Provide the [X, Y] coordinate of the cell's center where the given text is located.  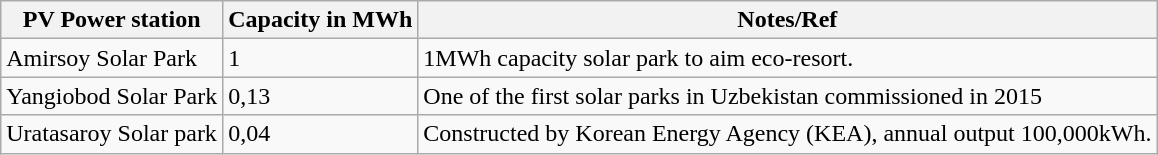
Capacity in MWh [320, 20]
1MWh capacity solar park to aim eco-resort. [788, 58]
0,04 [320, 134]
Yangiobod Solar Park [112, 96]
PV Power station [112, 20]
One of the first solar parks in Uzbekistan commissioned in 2015 [788, 96]
1 [320, 58]
Uratasaroy Solar park [112, 134]
Constructed by Korean Energy Agency (KEA), annual output 100,000kWh. [788, 134]
0,13 [320, 96]
Notes/Ref [788, 20]
Amirsoy Solar Park [112, 58]
